Capture the cell that displays the provided text and extract its (X, Y) central coordinate. 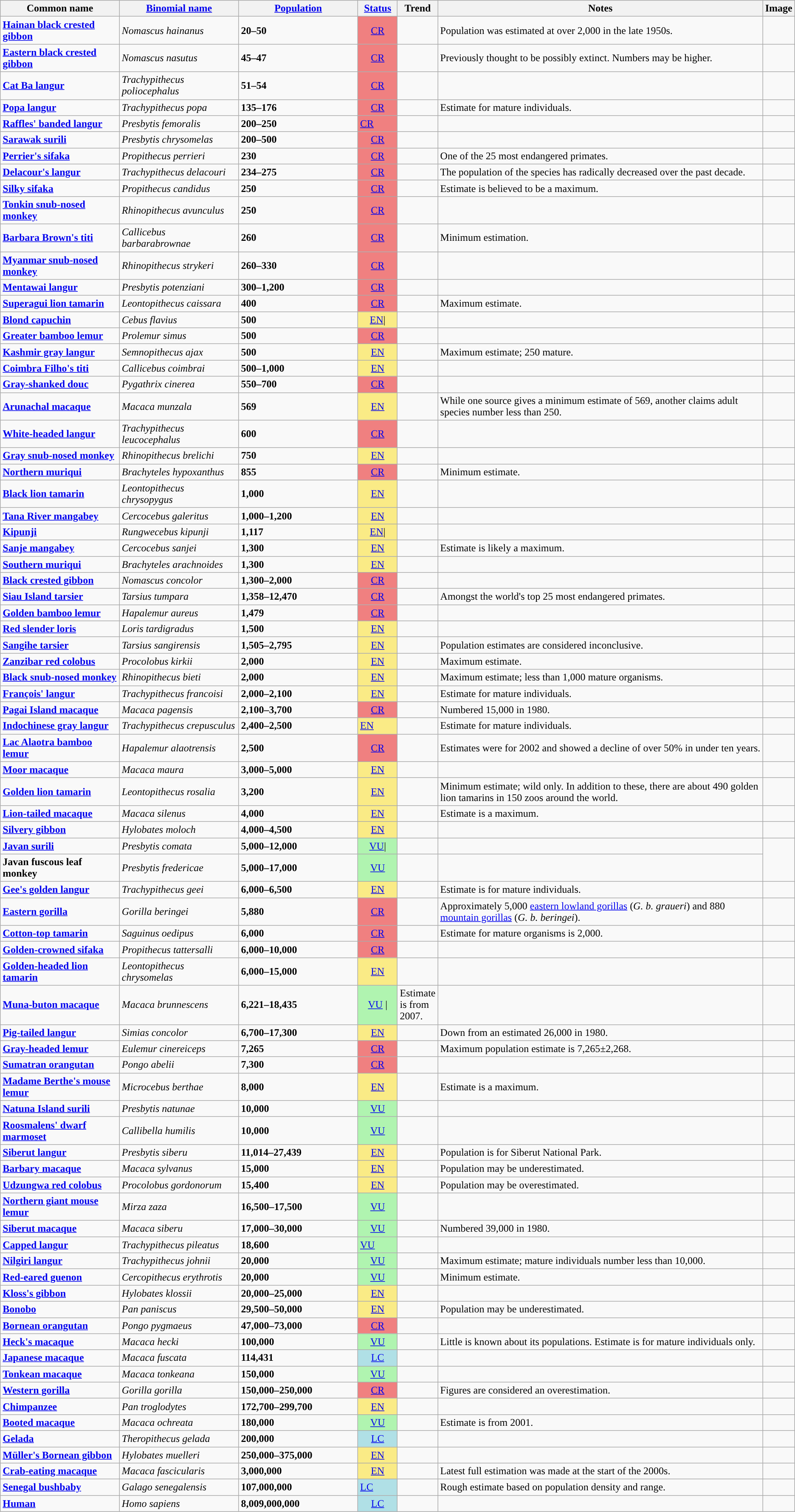
Gray-shanked douc (60, 384)
Trachypithecus poliocephalus (179, 86)
6,221–18,435 (298, 1005)
260–330 (298, 265)
Gorilla gorilla (179, 1390)
Numbered 39,000 in 1980. (600, 1229)
Bonobo (60, 1309)
Human (60, 1504)
16,500–17,500 (298, 1207)
Blond capuchin (60, 320)
Macaca maura (179, 770)
Tarsius tumpara (179, 597)
20–50 (298, 31)
Barbary macaque (60, 1168)
Sarawak surili (60, 140)
Population may be overestimated. (600, 1185)
Homo sapiens (179, 1504)
Rungwecebus kipunji (179, 532)
Delacour's langur (60, 172)
Macaca fuscata (179, 1358)
Binomial name (179, 8)
150,000 (298, 1374)
Kashmir gray langur (60, 352)
Indochinese gray langur (60, 726)
Prolemur simus (179, 336)
Senegal bushbaby (60, 1487)
Presbytis siberu (179, 1152)
Population is for Siberut National Park. (600, 1152)
Muna-buton macaque (60, 1005)
Crab-eating macaque (60, 1471)
Pig-tailed langur (60, 1032)
Trachypithecus francoisi (179, 694)
Procolobus gordonorum (179, 1185)
Numbered 15,000 in 1980. (600, 710)
Maximum estimate; less than 1,000 mature organisms. (600, 677)
135–176 (298, 107)
Perrier's sifaka (60, 156)
VU| (378, 846)
Simias concolor (179, 1032)
Trend (418, 8)
Latest full estimation was made at the start of the 2000s. (600, 1471)
Macaca silenus (179, 813)
Maximum population estimate is 7,265±2,268. (600, 1049)
Rhinopithecus brelichi (179, 456)
Presbytis fredericae (179, 868)
4,000–4,500 (298, 829)
250,000–375,000 (298, 1455)
Japanese macaque (60, 1358)
Propithecus tattersalli (179, 950)
Pagai Island macaque (60, 710)
Macaca ochreata (179, 1422)
Golden-headed lion tamarin (60, 972)
Siberut macaque (60, 1229)
5,880 (298, 911)
1,479 (298, 613)
Macaca munzala (179, 406)
Estimate is likely a maximum. (600, 548)
Müller's Bornean gibbon (60, 1455)
One of the 25 most endangered primates. (600, 156)
Hainan black crested gibbon (60, 31)
Siau Island tarsier (60, 597)
Red slender loris (60, 629)
Leontopithecus caissara (179, 304)
300–1,200 (298, 288)
2,000–2,100 (298, 694)
Gorilla beringei (179, 911)
15,400 (298, 1185)
Estimates were for 2002 and showed a decline of over 50% in under ten years. (600, 748)
Presbytis femoralis (179, 124)
7,265 (298, 1049)
Northern giant mouse lemur (60, 1207)
Semnopithecus ajax (179, 352)
Figures are considered an overestimation. (600, 1390)
Arunachal macaque (60, 406)
550–700 (298, 384)
Pygathrix cinerea (179, 384)
Population was estimated at over 2,000 in the late 1950s. (600, 31)
Kipunji (60, 532)
Myanmar snub-nosed monkey (60, 265)
3,000,000 (298, 1471)
Silky sifaka (60, 188)
Trachypithecus delacouri (179, 172)
Pan paniscus (179, 1309)
Western gorilla (60, 1390)
1,300–2,000 (298, 581)
Nilgiri langur (60, 1261)
200–250 (298, 124)
Macaca tonkeana (179, 1374)
Rhinopithecus bieti (179, 677)
1,000–1,200 (298, 516)
180,000 (298, 1422)
Coimbra Filho's titi (60, 368)
Leontopithecus rosalia (179, 792)
569 (298, 406)
Nomascus hainanus (179, 31)
Pongo abelii (179, 1065)
Natuna Island surili (60, 1109)
Lac Alaotra bamboo lemur (60, 748)
6,700–17,300 (298, 1032)
Population estimates are considered inconclusive. (600, 645)
Heck's macaque (60, 1342)
Estimate is for mature individuals. (600, 890)
18,600 (298, 1245)
200–500 (298, 140)
600 (298, 434)
Previously thought to be possibly extinct. Numbers may be higher. (600, 58)
Callicebus barbarabrownae (179, 238)
45–47 (298, 58)
Approximately 5,000 eastern lowland gorillas (G. b. graueri) and 880 mountain gorillas (G. b. beringei). (600, 911)
Rough estimate based on population density and range. (600, 1487)
Hapalemur alaotrensis (179, 748)
2,400–2,500 (298, 726)
Macaca fascicularis (179, 1471)
200,000 (298, 1439)
400 (298, 304)
Trachypithecus geei (179, 890)
5,000–17,000 (298, 868)
Southern muriqui (60, 564)
Estimate is from 2007. (418, 1005)
Minimum estimation. (600, 238)
Black snub-nosed monkey (60, 677)
Propithecus perrieri (179, 156)
20,000–25,000 (298, 1293)
Brachyteles hypoxanthus (179, 472)
The population of the species has radically decreased over the past decade. (600, 172)
Image (779, 8)
Macaca brunnescens (179, 1005)
Hylobates muelleri (179, 1455)
Tonkin snub-nosed monkey (60, 210)
500–1,000 (298, 368)
Sanje mangabey (60, 548)
Tonkean macaque (60, 1374)
Siberut langur (60, 1152)
Callibella humilis (179, 1131)
2,100–3,700 (298, 710)
6,000–10,000 (298, 950)
3,000–5,000 (298, 770)
11,014–27,439 (298, 1152)
Presbytis chrysomelas (179, 140)
230 (298, 156)
Pongo pygmaeus (179, 1326)
Northern muriqui (60, 472)
Nomascus concolor (179, 581)
VU | (378, 1005)
Gee's golden langur (60, 890)
Popa langur (60, 107)
Cotton-top tamarin (60, 934)
Javan surili (60, 846)
Nomascus nasutus (179, 58)
Chimpanzee (60, 1406)
8,009,000,000 (298, 1504)
Moor macaque (60, 770)
Javan fuscous leaf monkey (60, 868)
Sumatran orangutan (60, 1065)
Bornean orangutan (60, 1326)
Hapalemur aureus (179, 613)
Estimate is from 2001. (600, 1422)
15,000 (298, 1168)
Hylobates klossii (179, 1293)
Gray snub-nosed monkey (60, 456)
29,500–50,000 (298, 1309)
Pan troglodytes (179, 1406)
7,300 (298, 1065)
260 (298, 238)
1,000 (298, 494)
Roosmalens' dwarf marmoset (60, 1131)
Presbytis natunae (179, 1109)
150,000–250,000 (298, 1390)
Procolobus kirkii (179, 661)
750 (298, 456)
Presbytis potenziani (179, 288)
Leontopithecus chrysopygus (179, 494)
Silvery gibbon (60, 829)
3,200 (298, 792)
Macaca pagensis (179, 710)
Minimum estimate; wild only. In addition to these, there are about 490 golden lion tamarins in 150 zoos around the world. (600, 792)
Trachypithecus pileatus (179, 1245)
Saguinus oedipus (179, 934)
Leontopithecus chrysomelas (179, 972)
Galago senegalensis (179, 1487)
Status (378, 8)
Gray-headed lemur (60, 1049)
51–54 (298, 86)
Cercocebus galeritus (179, 516)
Maximum estimate; 250 mature. (600, 352)
Tarsius sangirensis (179, 645)
Estimate is believed to be a maximum. (600, 188)
Hylobates moloch (179, 829)
Rhinopithecus strykeri (179, 265)
855 (298, 472)
Lion-tailed macaque (60, 813)
White-headed langur (60, 434)
Maximum estimate; mature individuals number less than 10,000. (600, 1261)
Theropithecus gelada (179, 1439)
6,000–15,000 (298, 972)
Gelada (60, 1439)
Trachypithecus leucocephalus (179, 434)
Common name (60, 8)
Madame Berthe's mouse lemur (60, 1086)
Cat Ba langur (60, 86)
François' langur (60, 694)
47,000–73,000 (298, 1326)
Mentawai langur (60, 288)
1,358–12,470 (298, 597)
Black lion tamarin (60, 494)
Cebus flavius (179, 320)
Booted macaque (60, 1422)
Kloss's gibbon (60, 1293)
Capped langur (60, 1245)
1,500 (298, 629)
1,505–2,795 (298, 645)
Estimate for mature organisms is 2,000. (600, 934)
Black crested gibbon (60, 581)
2,500 (298, 748)
Presbytis comata (179, 846)
4,000 (298, 813)
Golden bamboo lemur (60, 613)
8,000 (298, 1086)
Macaca hecki (179, 1342)
Trachypithecus crepusculus (179, 726)
Udzungwa red colobus (60, 1185)
Sangihe tarsier (60, 645)
Raffles' banded langur (60, 124)
114,431 (298, 1358)
172,700–299,700 (298, 1406)
Notes (600, 8)
Eastern black crested gibbon (60, 58)
100,000 (298, 1342)
Eastern gorilla (60, 911)
6,000–6,500 (298, 890)
Mirza zaza (179, 1207)
Loris tardigradus (179, 629)
1,117 (298, 532)
5,000–12,000 (298, 846)
Propithecus candidus (179, 188)
234–275 (298, 172)
Eulemur cinereiceps (179, 1049)
Trachypithecus popa (179, 107)
Microcebus berthae (179, 1086)
Brachyteles arachnoides (179, 564)
Cercocebus sanjei (179, 548)
Greater bamboo lemur (60, 336)
Rhinopithecus avunculus (179, 210)
Cercopithecus erythrotis (179, 1277)
Zanzibar red colobus (60, 661)
Population (298, 8)
Macaca siberu (179, 1229)
Macaca sylvanus (179, 1168)
While one source gives a minimum estimate of 569, another claims adult species number less than 250. (600, 406)
6,000 (298, 934)
Down from an estimated 26,000 in 1980. (600, 1032)
Amongst the world's top 25 most endangered primates. (600, 597)
Tana River mangabey (60, 516)
Barbara Brown's titi (60, 238)
Trachypithecus johnii (179, 1261)
Callicebus coimbrai (179, 368)
Little is known about its populations. Estimate is for mature individuals only. (600, 1342)
Golden-crowned sifaka (60, 950)
Golden lion tamarin (60, 792)
107,000,000 (298, 1487)
17,000–30,000 (298, 1229)
Superagui lion tamarin (60, 304)
Red-eared guenon (60, 1277)
